Extract the [X, Y] coordinate from the center of the cell holding the provided text.  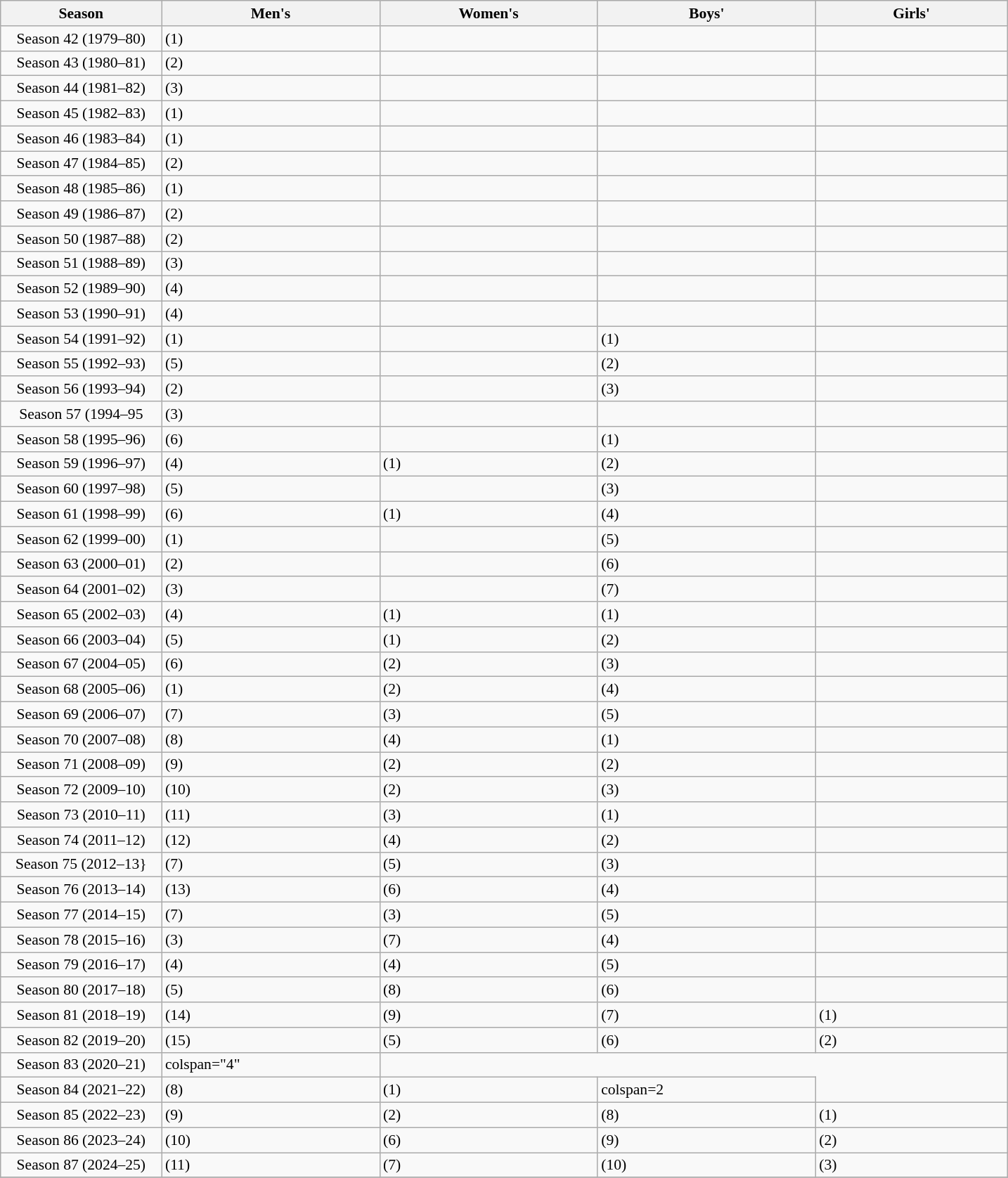
Season 70 (2007–08) [82, 739]
colspan="4" [271, 1065]
Season 77 (2014–15) [82, 915]
Season 63 (2000–01) [82, 564]
Season 54 (1991–92) [82, 339]
Season 69 (2006–07) [82, 715]
Season 72 (2009–10) [82, 790]
Season 76 (2013–14) [82, 890]
Season 81 (2018–19) [82, 1015]
Season 46 (1983–84) [82, 138]
Season 59 (1996–97) [82, 464]
Season 42 (1979–80) [82, 39]
(14) [271, 1015]
Season 43 (1980–81) [82, 63]
Season 51 (1988–89) [82, 264]
Girls' [911, 13]
Season 55 (1992–93) [82, 364]
Season 73 (2010–11) [82, 815]
Season 85 (2022–23) [82, 1115]
Season 80 (2017–18) [82, 990]
colspan=2 [706, 1090]
Season 62 (1999–00) [82, 539]
Season 60 (1997–98) [82, 489]
Season 86 (2023–24) [82, 1140]
Season 56 (1993–94) [82, 389]
Season 58 (1995–96) [82, 439]
Season 44 (1981–82) [82, 89]
Season 68 (2005–06) [82, 690]
Season 65 (2002–03) [82, 614]
Season 66 (2003–04) [82, 640]
Season 71 (2008–09) [82, 765]
Season 78 (2015–16) [82, 940]
Season 84 (2021–22) [82, 1090]
Women's [489, 13]
Season 57 (1994–95 [82, 414]
(15) [271, 1040]
Season 45 (1982–83) [82, 114]
Season 75 (2012–13} [82, 865]
Season 53 (1990–91) [82, 314]
Season 74 (2011–12) [82, 840]
Season 50 (1987–88) [82, 239]
Season 49 (1986–87) [82, 214]
Season 67 (2004–05) [82, 664]
Season 79 (2016–17) [82, 965]
(12) [271, 840]
Season 52 (1989–90) [82, 289]
Season 83 (2020–21) [82, 1065]
Season 47 (1984–85) [82, 164]
Men's [271, 13]
Season 82 (2019–20) [82, 1040]
(13) [271, 890]
Season 61 (1998–99) [82, 514]
Season 87 (2024–25) [82, 1165]
Season [82, 13]
Boys' [706, 13]
Season 48 (1985–86) [82, 189]
Season 64 (2001–02) [82, 590]
